Output the (x, y) coordinate of the center of the cell containing the given text.  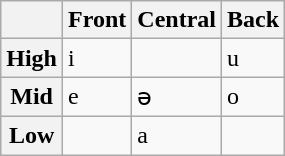
Front (98, 20)
o (254, 97)
u (254, 58)
a (177, 135)
Mid (32, 97)
e (98, 97)
Low (32, 135)
High (32, 58)
Central (177, 20)
i (98, 58)
ə (177, 97)
Back (254, 20)
